Output the [x, y] coordinate of the center of the cell containing the given text.  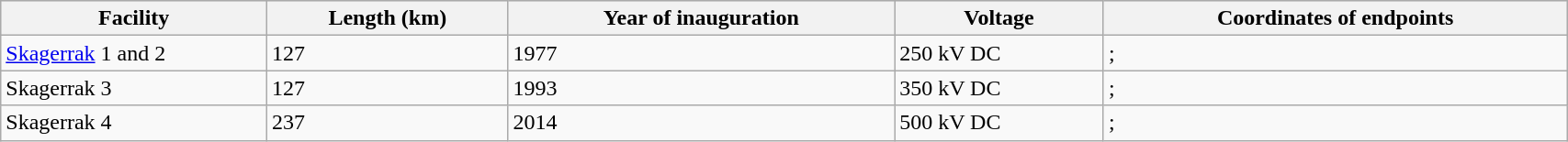
Skagerrak 3 [134, 88]
1993 [702, 88]
Coordinates of endpoints [1335, 18]
Voltage [999, 18]
Skagerrak 4 [134, 123]
Facility [134, 18]
Length (km) [388, 18]
237 [388, 123]
Year of inauguration [702, 18]
500 kV DC [999, 123]
350 kV DC [999, 88]
Skagerrak 1 and 2 [134, 53]
1977 [702, 53]
2014 [702, 123]
250 kV DC [999, 53]
